Return [X, Y] of the center of cell containing provided text 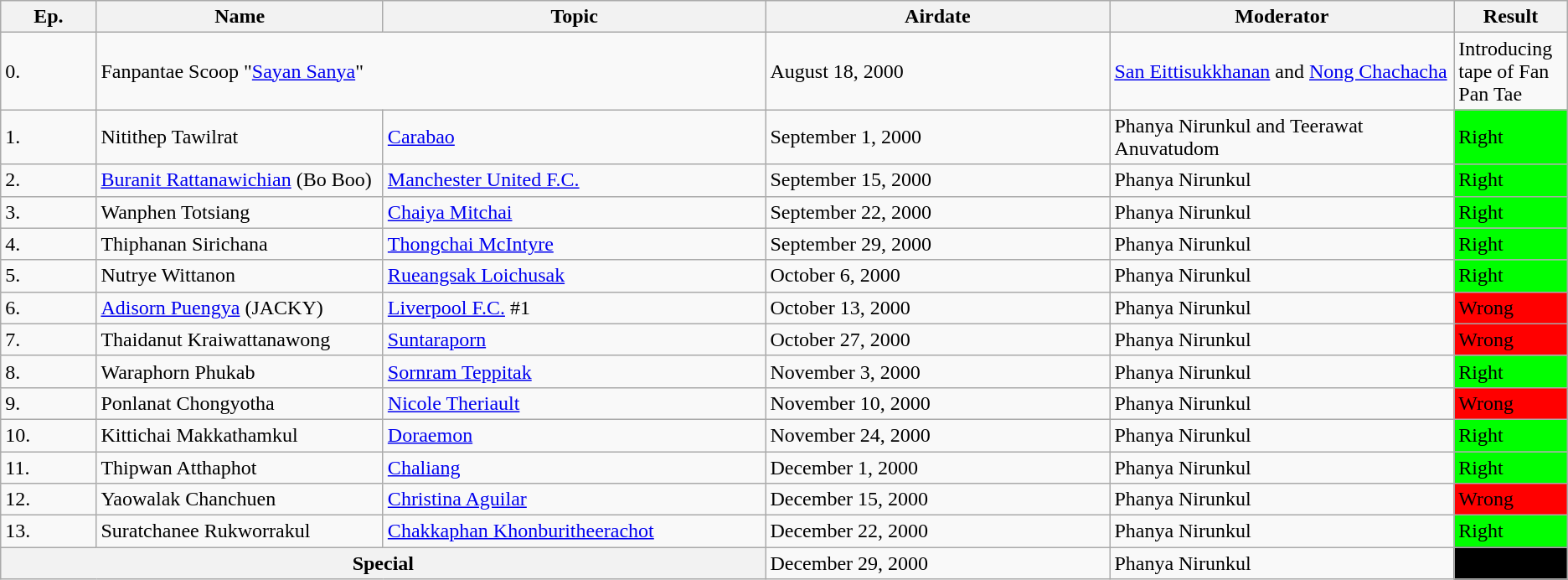
Chakkaphan Khonburitheerachot [575, 531]
10. [49, 435]
October 13, 2000 [938, 308]
Sornram Teppitak [575, 371]
November 3, 2000 [938, 371]
Special [384, 563]
September 15, 2000 [938, 180]
December 22, 2000 [938, 531]
Chaiya Mitchai [575, 212]
Topic [575, 17]
Thaidanut Kraiwattanawong [240, 339]
Yaowalak Chanchuen [240, 500]
0. [49, 71]
7. [49, 339]
Kittichai Makkathamkul [240, 435]
Thiphanan Sirichana [240, 244]
13. [49, 531]
4. [49, 244]
Ponlanat Chongyotha [240, 403]
Liverpool F.C. #1 [575, 308]
Moderator [1282, 17]
6. [49, 308]
Thongchai McIntyre [575, 244]
8. [49, 371]
12. [49, 500]
Waraphorn Phukab [240, 371]
Ep. [49, 17]
Suratchanee Rukworrakul [240, 531]
Result [1511, 17]
September 22, 2000 [938, 212]
Fanpantae Scoop "Sayan Sanya" [431, 71]
11. [49, 467]
Airdate [938, 17]
November 10, 2000 [938, 403]
Nitithep Tawilrat [240, 137]
December 29, 2000 [938, 563]
December 1, 2000 [938, 467]
Rueangsak Loichusak [575, 276]
Adisorn Puengya (JACKY) [240, 308]
Christina Aguilar [575, 500]
Chaliang [575, 467]
August 18, 2000 [938, 71]
Doraemon [575, 435]
September 29, 2000 [938, 244]
Nutrye Wittanon [240, 276]
Name [240, 17]
1. [49, 137]
Wanphen Totsiang [240, 212]
October 27, 2000 [938, 339]
September 1, 2000 [938, 137]
9. [49, 403]
Manchester United F.C. [575, 180]
San Eittisukkhanan and Nong Chachacha [1282, 71]
Thipwan Atthaphot [240, 467]
December 15, 2000 [938, 500]
Carabao [575, 137]
Nicole Theriault [575, 403]
2. [49, 180]
October 6, 2000 [938, 276]
Phanya Nirunkul and Teerawat Anuvatudom [1282, 137]
Introducing tape of Fan Pan Tae [1511, 71]
5. [49, 276]
Buranit Rattanawichian (Bo Boo) [240, 180]
3. [49, 212]
November 24, 2000 [938, 435]
Suntaraporn [575, 339]
